Provide the (X, Y) coordinate of the cell's center where the given text is located.  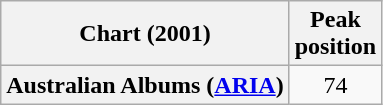
Peakposition (335, 34)
Chart (2001) (145, 34)
74 (335, 85)
Australian Albums (ARIA) (145, 85)
